Locate the cell with the specified text and output its [x, y] center coordinate. 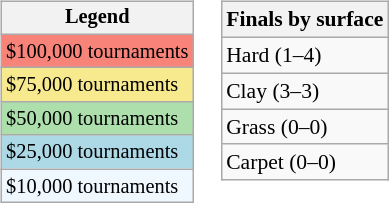
$100,000 tournaments [97, 51]
Legend [97, 18]
$10,000 tournaments [97, 186]
Grass (0–0) [304, 127]
$25,000 tournaments [97, 152]
Finals by surface [304, 20]
$50,000 tournaments [97, 119]
Carpet (0–0) [304, 162]
Clay (3–3) [304, 91]
$75,000 tournaments [97, 85]
Hard (1–4) [304, 55]
